Scan for the cell matching the given text and deliver its [x, y] coordinate at center. 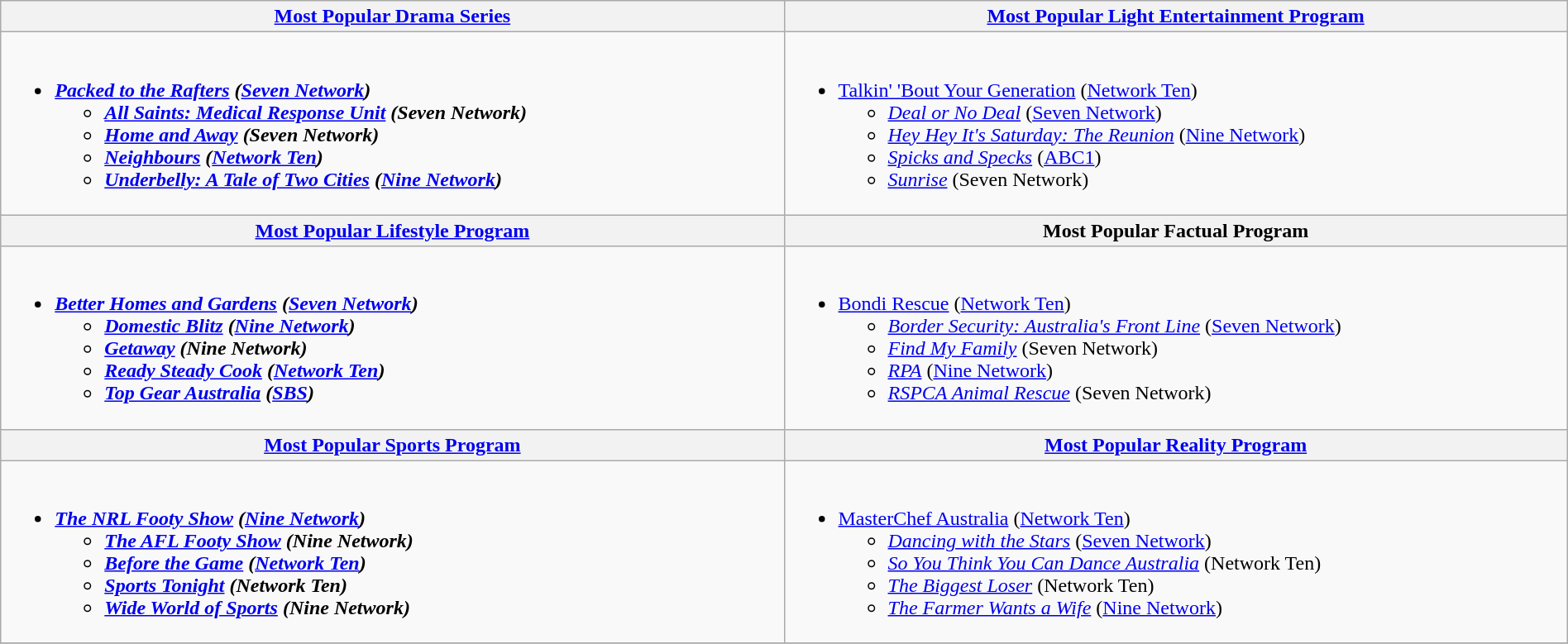
Most Popular Factual Program [1176, 231]
Most Popular Light Entertainment Program [1176, 17]
Most Popular Drama Series [392, 17]
Better Homes and Gardens (Seven Network)Domestic Blitz (Nine Network)Getaway (Nine Network)Ready Steady Cook (Network Ten)Top Gear Australia (SBS) [392, 337]
Most Popular Reality Program [1176, 445]
Most Popular Sports Program [392, 445]
Most Popular Lifestyle Program [392, 231]
